Output the (x, y) coordinate of the center of the cell containing the given text.  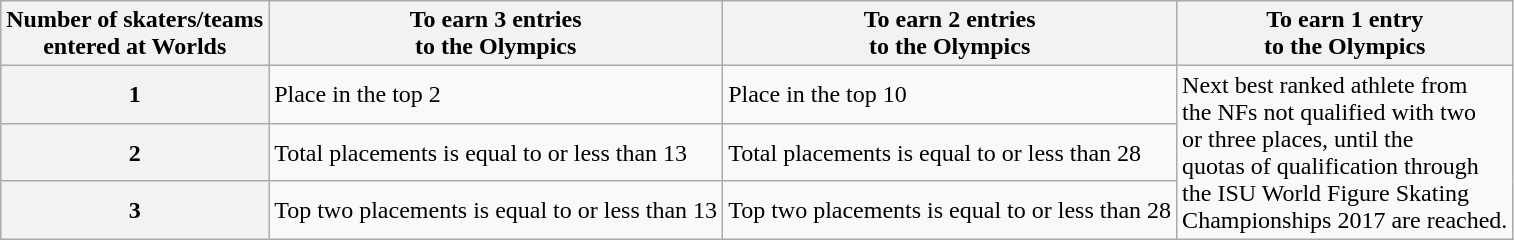
To earn 1 entry to the Olympics (1345, 34)
Total placements is equal to or less than 13 (496, 152)
To earn 3 entries to the Olympics (496, 34)
1 (135, 95)
Total placements is equal to or less than 28 (950, 152)
Place in the top 10 (950, 95)
Number of skaters/teams entered at Worlds (135, 34)
Place in the top 2 (496, 95)
Top two placements is equal to or less than 13 (496, 210)
3 (135, 210)
2 (135, 152)
To earn 2 entries to the Olympics (950, 34)
Top two placements is equal to or less than 28 (950, 210)
